Provide the [x, y] coordinate of the cell's center where the given text is located.  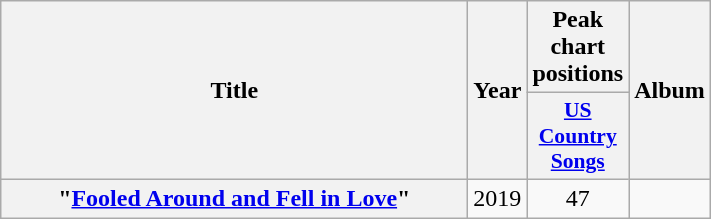
47 [578, 198]
Title [234, 90]
Year [498, 90]
"Fooled Around and Fell in Love" [234, 198]
Album [670, 90]
2019 [498, 198]
USCountrySongs [578, 136]
Peakchartpositions [578, 47]
